Capture the cell that displays the provided text and extract its [x, y] central coordinate. 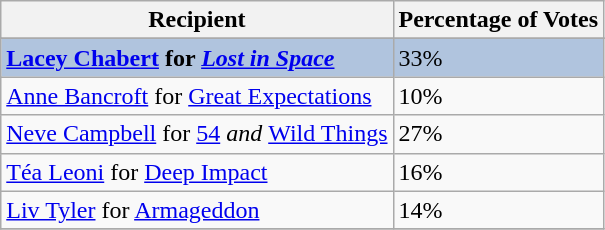
Téa Leoni for Deep Impact [197, 172]
Liv Tyler for Armageddon [197, 210]
27% [498, 134]
Anne Bancroft for Great Expectations [197, 96]
10% [498, 96]
Lacey Chabert for Lost in Space [197, 58]
Neve Campbell for 54 and Wild Things [197, 134]
14% [498, 210]
Recipient [197, 20]
33% [498, 58]
Percentage of Votes [498, 20]
16% [498, 172]
